Locate the cell with the specified text and output its (X, Y) center coordinate. 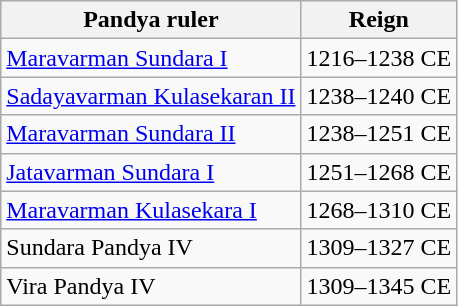
Maravarman Sundara I (151, 58)
Sundara Pandya IV (151, 248)
Maravarman Sundara II (151, 134)
1268–1310 CE (379, 210)
Maravarman Kulasekara I (151, 210)
1309–1345 CE (379, 286)
Sadayavarman Kulasekaran II (151, 96)
1216–1238 CE (379, 58)
1309–1327 CE (379, 248)
1238–1240 CE (379, 96)
Vira Pandya IV (151, 286)
Reign (379, 20)
1251–1268 CE (379, 172)
Pandya ruler (151, 20)
Jatavarman Sundara I (151, 172)
1238–1251 CE (379, 134)
